Pinpoint the cell where the given text exists, returning its (X, Y) midpoint coordinate. 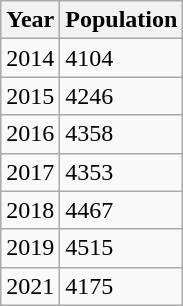
2015 (30, 96)
4104 (122, 58)
4515 (122, 248)
4467 (122, 210)
Year (30, 20)
Population (122, 20)
4353 (122, 172)
2021 (30, 286)
4246 (122, 96)
4358 (122, 134)
2018 (30, 210)
2017 (30, 172)
4175 (122, 286)
2014 (30, 58)
2019 (30, 248)
2016 (30, 134)
